Return the (X, Y) coordinate for the center point of the cell that contains the specified text.  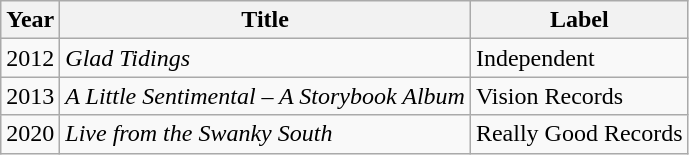
Vision Records (579, 96)
Glad Tidings (266, 58)
Independent (579, 58)
Label (579, 20)
Really Good Records (579, 134)
Live from the Swanky South (266, 134)
Title (266, 20)
2013 (30, 96)
A Little Sentimental – A Storybook Album (266, 96)
Year (30, 20)
2020 (30, 134)
2012 (30, 58)
